From the cell containing the given text, extract its center point as [X, Y] coordinate. 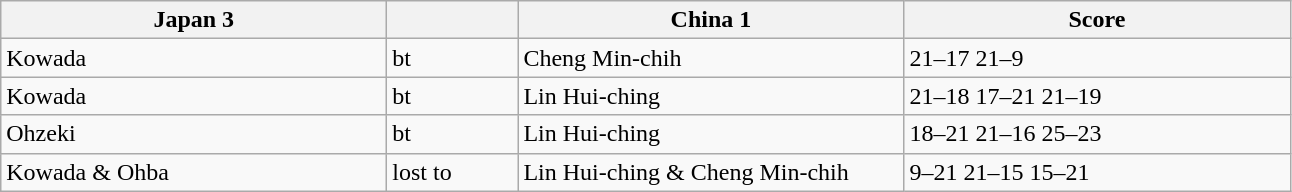
lost to [452, 172]
Cheng Min-chih [711, 58]
21–17 21–9 [1097, 58]
China 1 [711, 20]
Japan 3 [194, 20]
18–21 21–16 25–23 [1097, 134]
9–21 21–15 15–21 [1097, 172]
Ohzeki [194, 134]
21–18 17–21 21–19 [1097, 96]
Score [1097, 20]
Kowada & Ohba [194, 172]
Lin Hui-ching & Cheng Min-chih [711, 172]
